Search for the cell housing the specified text and yield its (X, Y) center coordinate. 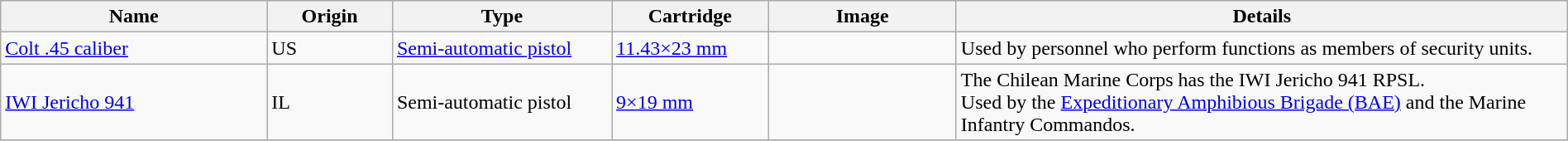
US (330, 48)
Details (1262, 17)
Colt .45 caliber (134, 48)
11.43×23 mm (690, 48)
The Chilean Marine Corps has the IWI Jericho 941 RPSL.Used by the Expeditionary Amphibious Brigade (BAE) and the Marine Infantry Commandos. (1262, 102)
Used by personnel who perform functions as members of security units. (1262, 48)
IWI Jericho 941 (134, 102)
9×19 mm (690, 102)
Origin (330, 17)
Cartridge (690, 17)
Name (134, 17)
Type (501, 17)
Image (862, 17)
IL (330, 102)
